Return the [x, y] coordinate for the center point of the cell that contains the specified text.  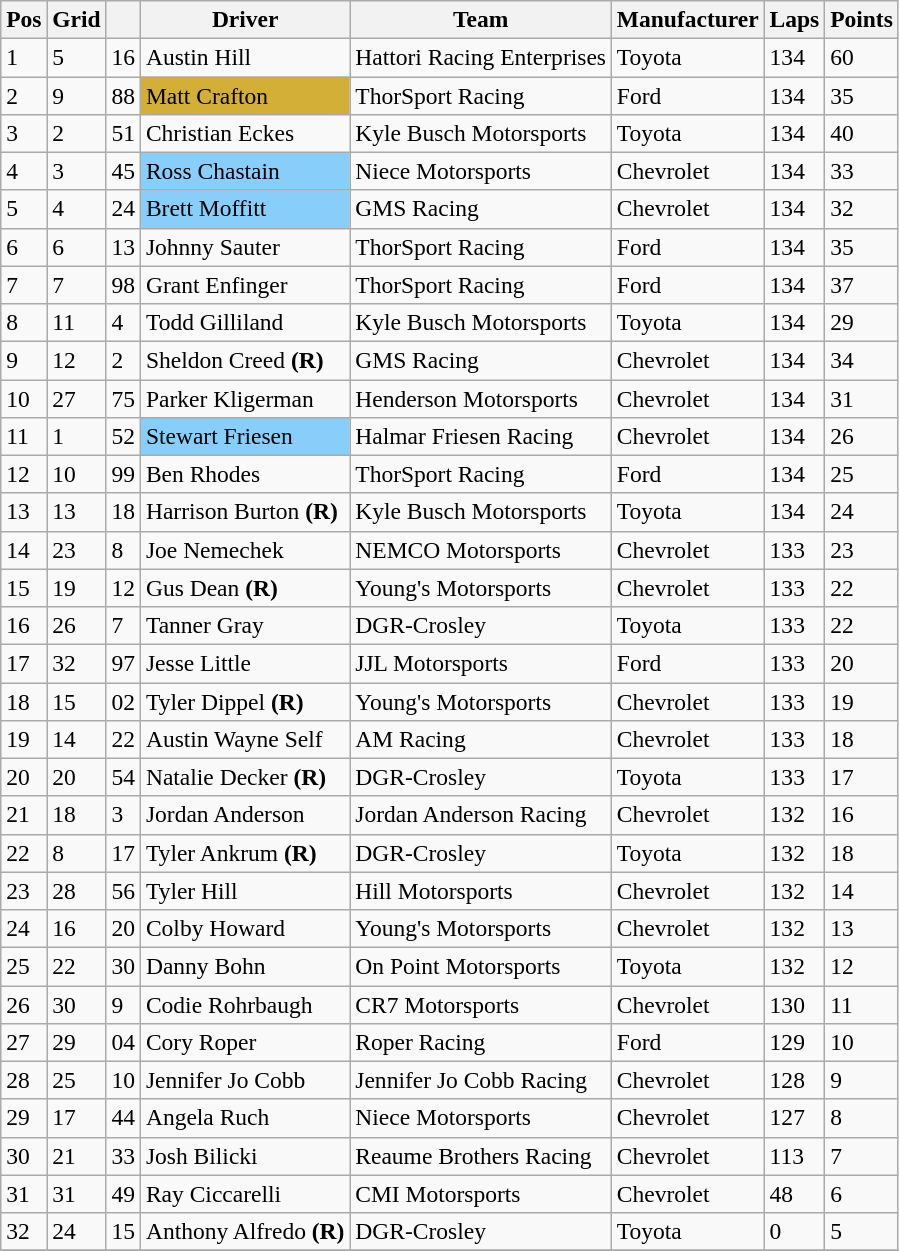
Reaume Brothers Racing [481, 1156]
Jesse Little [244, 663]
130 [794, 1004]
Codie Rohrbaugh [244, 1004]
Austin Hill [244, 57]
Tyler Dippel (R) [244, 701]
Stewart Friesen [244, 436]
Gus Dean (R) [244, 588]
97 [123, 663]
04 [123, 1042]
Cory Roper [244, 1042]
Brett Moffitt [244, 209]
Hill Motorsports [481, 891]
Points [862, 19]
Austin Wayne Self [244, 739]
02 [123, 701]
Pos [24, 19]
Ray Ciccarelli [244, 1194]
Parker Kligerman [244, 398]
60 [862, 57]
JJL Motorsports [481, 663]
AM Racing [481, 739]
88 [123, 95]
34 [862, 360]
128 [794, 1080]
Team [481, 19]
Ross Chastain [244, 171]
Christian Eckes [244, 133]
Sheldon Creed (R) [244, 360]
127 [794, 1118]
Anthony Alfredo (R) [244, 1231]
Driver [244, 19]
Jordan Anderson [244, 815]
44 [123, 1118]
Josh Bilicki [244, 1156]
Angela Ruch [244, 1118]
Jordan Anderson Racing [481, 815]
Halmar Friesen Racing [481, 436]
Henderson Motorsports [481, 398]
37 [862, 285]
Joe Nemechek [244, 550]
On Point Motorsports [481, 966]
48 [794, 1194]
98 [123, 285]
Danny Bohn [244, 966]
Matt Crafton [244, 95]
Ben Rhodes [244, 474]
0 [794, 1231]
45 [123, 171]
129 [794, 1042]
Roper Racing [481, 1042]
56 [123, 891]
52 [123, 436]
Grant Enfinger [244, 285]
Tanner Gray [244, 625]
Johnny Sauter [244, 247]
Manufacturer [688, 19]
Jennifer Jo Cobb Racing [481, 1080]
Laps [794, 19]
Hattori Racing Enterprises [481, 57]
Jennifer Jo Cobb [244, 1080]
CMI Motorsports [481, 1194]
CR7 Motorsports [481, 1004]
Colby Howard [244, 928]
NEMCO Motorsports [481, 550]
49 [123, 1194]
40 [862, 133]
Natalie Decker (R) [244, 777]
51 [123, 133]
Grid [76, 19]
Tyler Ankrum (R) [244, 853]
75 [123, 398]
Todd Gilliland [244, 322]
113 [794, 1156]
Harrison Burton (R) [244, 512]
54 [123, 777]
99 [123, 474]
Tyler Hill [244, 891]
